Scan for the cell matching the given text and deliver its [x, y] coordinate at center. 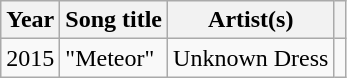
Song title [114, 20]
"Meteor" [114, 58]
Year [30, 20]
Unknown Dress [251, 58]
2015 [30, 58]
Artist(s) [251, 20]
